Extract the (x, y) coordinate from the center of the cell holding the provided text.  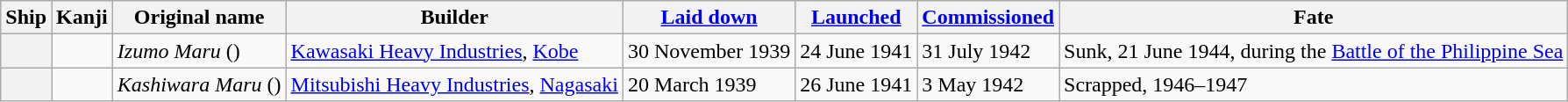
Kanji (82, 18)
Launched (856, 18)
Kashiwara Maru () (199, 84)
Fate (1314, 18)
3 May 1942 (988, 84)
Ship (26, 18)
26 June 1941 (856, 84)
Builder (454, 18)
24 June 1941 (856, 51)
20 March 1939 (709, 84)
Sunk, 21 June 1944, during the Battle of the Philippine Sea (1314, 51)
Kawasaki Heavy Industries, Kobe (454, 51)
Mitsubishi Heavy Industries, Nagasaki (454, 84)
Original name (199, 18)
31 July 1942 (988, 51)
Commissioned (988, 18)
30 November 1939 (709, 51)
Laid down (709, 18)
Izumo Maru () (199, 51)
Scrapped, 1946–1947 (1314, 84)
